Return the (X, Y) coordinate for the center point of the cell that contains the specified text.  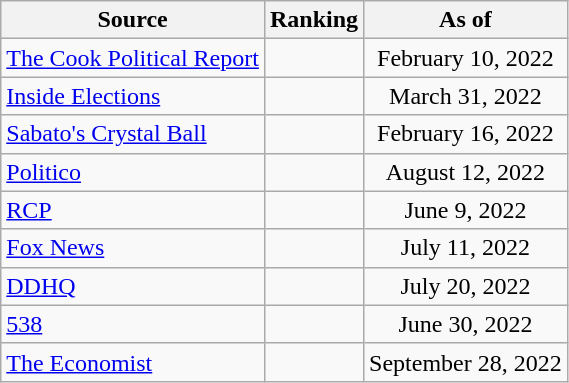
538 (133, 324)
The Cook Political Report (133, 58)
DDHQ (133, 286)
June 9, 2022 (466, 210)
Ranking (314, 20)
February 10, 2022 (466, 58)
July 20, 2022 (466, 286)
Sabato's Crystal Ball (133, 134)
September 28, 2022 (466, 362)
June 30, 2022 (466, 324)
The Economist (133, 362)
July 11, 2022 (466, 248)
March 31, 2022 (466, 96)
August 12, 2022 (466, 172)
As of (466, 20)
Inside Elections (133, 96)
Politico (133, 172)
Source (133, 20)
February 16, 2022 (466, 134)
RCP (133, 210)
Fox News (133, 248)
